Determine the [x, y] coordinate at the center of the cell enclosing the given text.  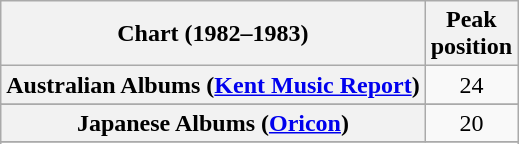
Japanese Albums (Oricon) [213, 123]
Peakposition [471, 34]
Australian Albums (Kent Music Report) [213, 85]
Chart (1982–1983) [213, 34]
20 [471, 123]
24 [471, 85]
